From the cell containing the given text, extract its center point as [X, Y] coordinate. 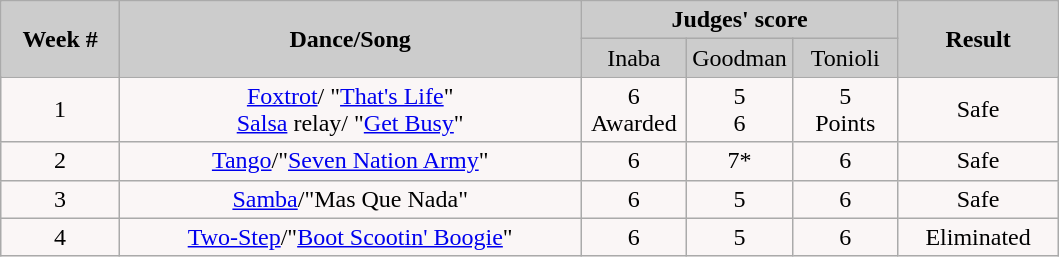
Week # [60, 39]
Goodman [740, 58]
Inaba [634, 58]
3 [60, 199]
Tango/"Seven Nation Army" [350, 161]
5 6 [740, 110]
2 [60, 161]
Dance/Song [350, 39]
5 Points [845, 110]
Samba/"Mas Que Nada" [350, 199]
1 [60, 110]
7* [740, 161]
6 Awarded [634, 110]
Judges' score [740, 20]
Result [978, 39]
4 [60, 237]
Eliminated [978, 237]
Tonioli [845, 58]
Two-Step/"Boot Scootin' Boogie" [350, 237]
Foxtrot/ "That's Life" Salsa relay/ "Get Busy" [350, 110]
